Search for the cell housing the specified text and yield its [x, y] center coordinate. 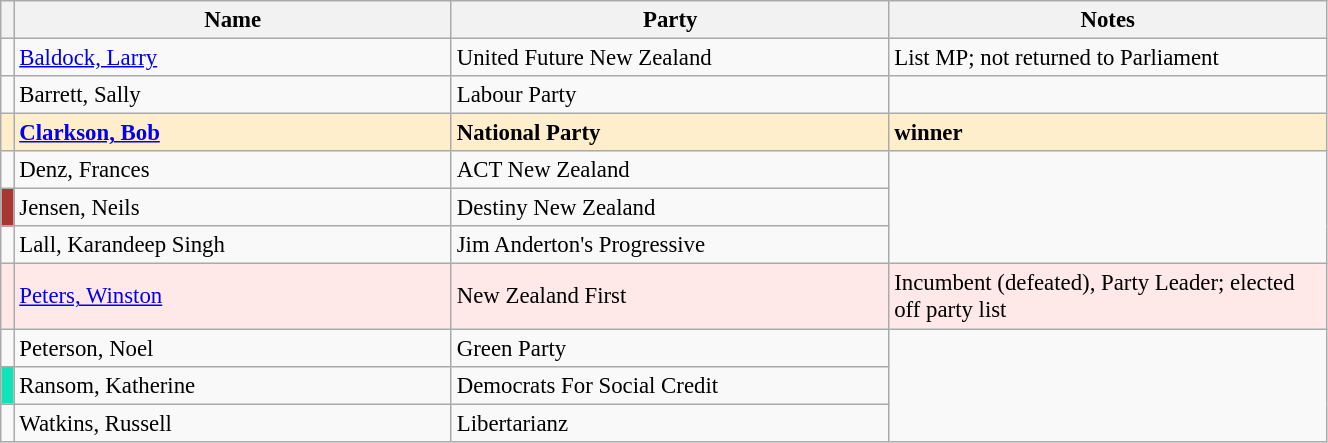
Peters, Winston [232, 296]
United Future New Zealand [670, 58]
Lall, Karandeep Singh [232, 245]
National Party [670, 133]
Jim Anderton's Progressive [670, 245]
Barrett, Sally [232, 95]
Clarkson, Bob [232, 133]
Labour Party [670, 95]
winner [1108, 133]
Democrats For Social Credit [670, 385]
Green Party [670, 348]
Watkins, Russell [232, 423]
Libertarianz [670, 423]
Denz, Frances [232, 170]
Name [232, 20]
Destiny New Zealand [670, 208]
Peterson, Noel [232, 348]
Baldock, Larry [232, 58]
Party [670, 20]
ACT New Zealand [670, 170]
Notes [1108, 20]
Jensen, Neils [232, 208]
New Zealand First [670, 296]
List MP; not returned to Parliament [1108, 58]
Incumbent (defeated), Party Leader; elected off party list [1108, 296]
Ransom, Katherine [232, 385]
